Return the (X, Y) coordinate for the center point of the cell that contains the specified text.  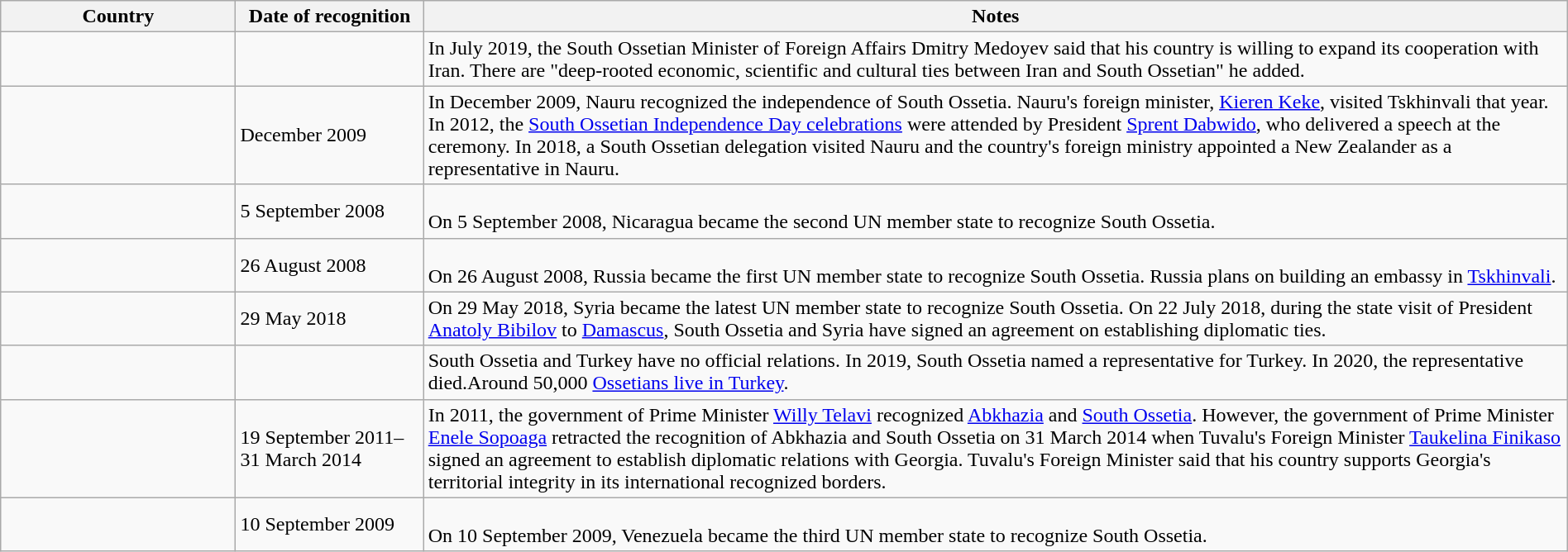
Date of recognition (329, 17)
10 September 2009 (329, 524)
On 10 September 2009, Venezuela became the third UN member state to recognize South Ossetia. (996, 524)
26 August 2008 (329, 264)
On 26 August 2008, Russia became the first UN member state to recognize South Ossetia. Russia plans on building an embassy in Tskhinvali. (996, 264)
29 May 2018 (329, 319)
December 2009 (329, 136)
19 September 2011–31 March 2014 (329, 448)
Country (118, 17)
On 5 September 2008, Nicaragua became the second UN member state to recognize South Ossetia. (996, 212)
Notes (996, 17)
5 September 2008 (329, 212)
